Extract the [x, y] coordinate from the center of the cell holding the provided text.  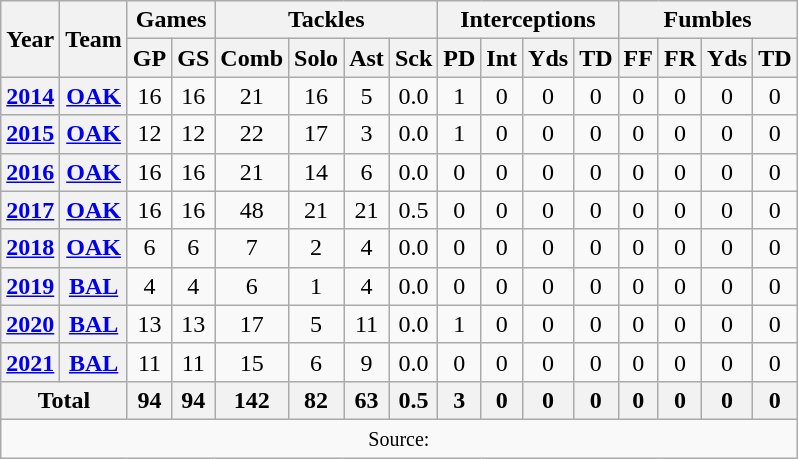
22 [252, 134]
Games [170, 20]
GP [149, 58]
Total [64, 400]
2019 [30, 286]
2017 [30, 210]
Solo [316, 58]
Team [94, 39]
63 [367, 400]
Comb [252, 58]
2015 [30, 134]
2016 [30, 172]
7 [252, 248]
FR [680, 58]
GS [194, 58]
9 [367, 362]
Sck [413, 58]
Year [30, 39]
Ast [367, 58]
Source: [399, 438]
Int [502, 58]
FF [638, 58]
PD [460, 58]
48 [252, 210]
2020 [30, 324]
15 [252, 362]
Tackles [326, 20]
2021 [30, 362]
2 [316, 248]
Fumbles [708, 20]
82 [316, 400]
Interceptions [528, 20]
14 [316, 172]
142 [252, 400]
2014 [30, 96]
2018 [30, 248]
